For the text-containing cell, return its midpoint in [X, Y] coordinate format. 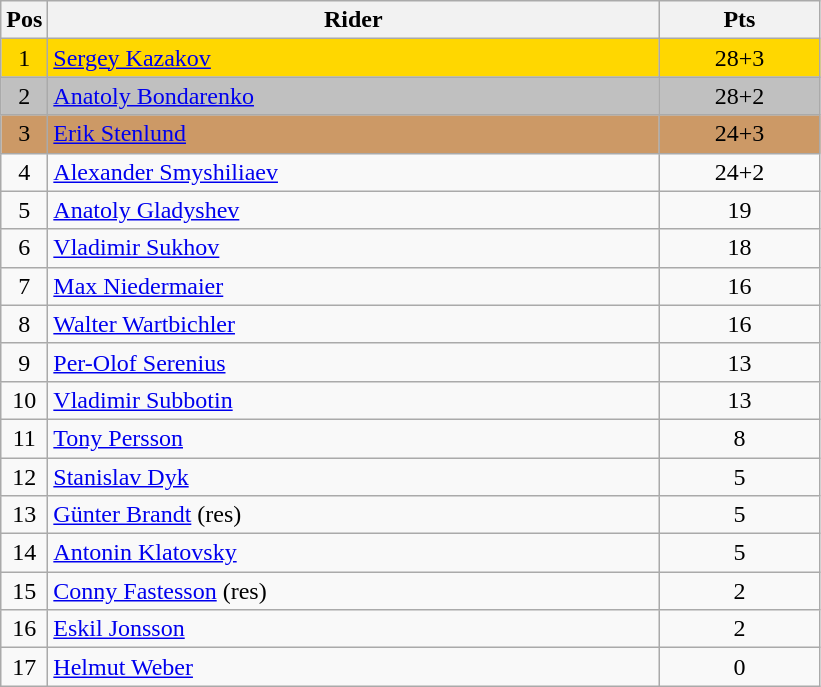
24+2 [740, 172]
28+3 [740, 58]
11 [24, 438]
Pts [740, 20]
Alexander Smyshiliaev [354, 172]
Vladimir Sukhov [354, 248]
Erik Stenlund [354, 134]
Walter Wartbichler [354, 324]
3 [24, 134]
Anatoly Gladyshev [354, 210]
14 [24, 553]
Vladimir Subbotin [354, 400]
Max Niedermaier [354, 286]
12 [24, 477]
28+2 [740, 96]
17 [24, 667]
6 [24, 248]
18 [740, 248]
Conny Fastesson (res) [354, 591]
7 [24, 286]
0 [740, 667]
19 [740, 210]
Sergey Kazakov [354, 58]
Per-Olof Serenius [354, 362]
Tony Persson [354, 438]
Günter Brandt (res) [354, 515]
Anatoly Bondarenko [354, 96]
24+3 [740, 134]
Pos [24, 20]
1 [24, 58]
Stanislav Dyk [354, 477]
Helmut Weber [354, 667]
Antonin Klatovsky [354, 553]
Eskil Jonsson [354, 629]
Rider [354, 20]
10 [24, 400]
4 [24, 172]
9 [24, 362]
15 [24, 591]
